Return (X, Y) of the center of cell containing provided text 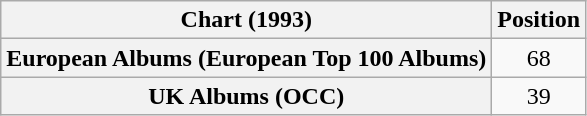
European Albums (European Top 100 Albums) (246, 58)
UK Albums (OCC) (246, 96)
39 (539, 96)
Position (539, 20)
68 (539, 58)
Chart (1993) (246, 20)
